Return (x, y) of the center of cell containing provided text 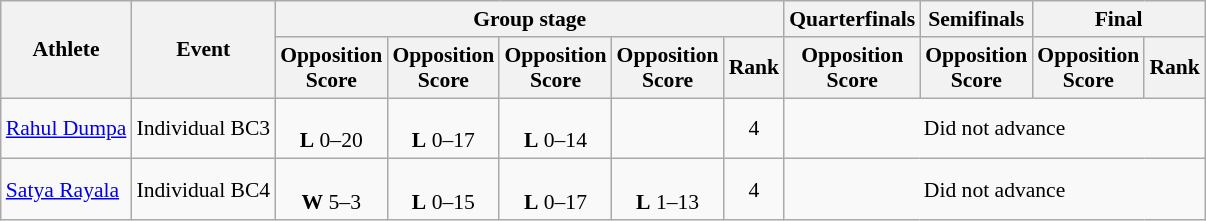
Individual BC3 (203, 128)
Event (203, 50)
Group stage (530, 19)
Athlete (66, 50)
Rahul Dumpa (66, 128)
L 0–14 (555, 128)
Final (1118, 19)
Satya Rayala (66, 190)
L 1–13 (668, 190)
Quarterfinals (852, 19)
Individual BC4 (203, 190)
L 0–15 (443, 190)
Semifinals (976, 19)
L 0–20 (331, 128)
W 5–3 (331, 190)
